From the cell containing the given text, extract its center point as (X, Y) coordinate. 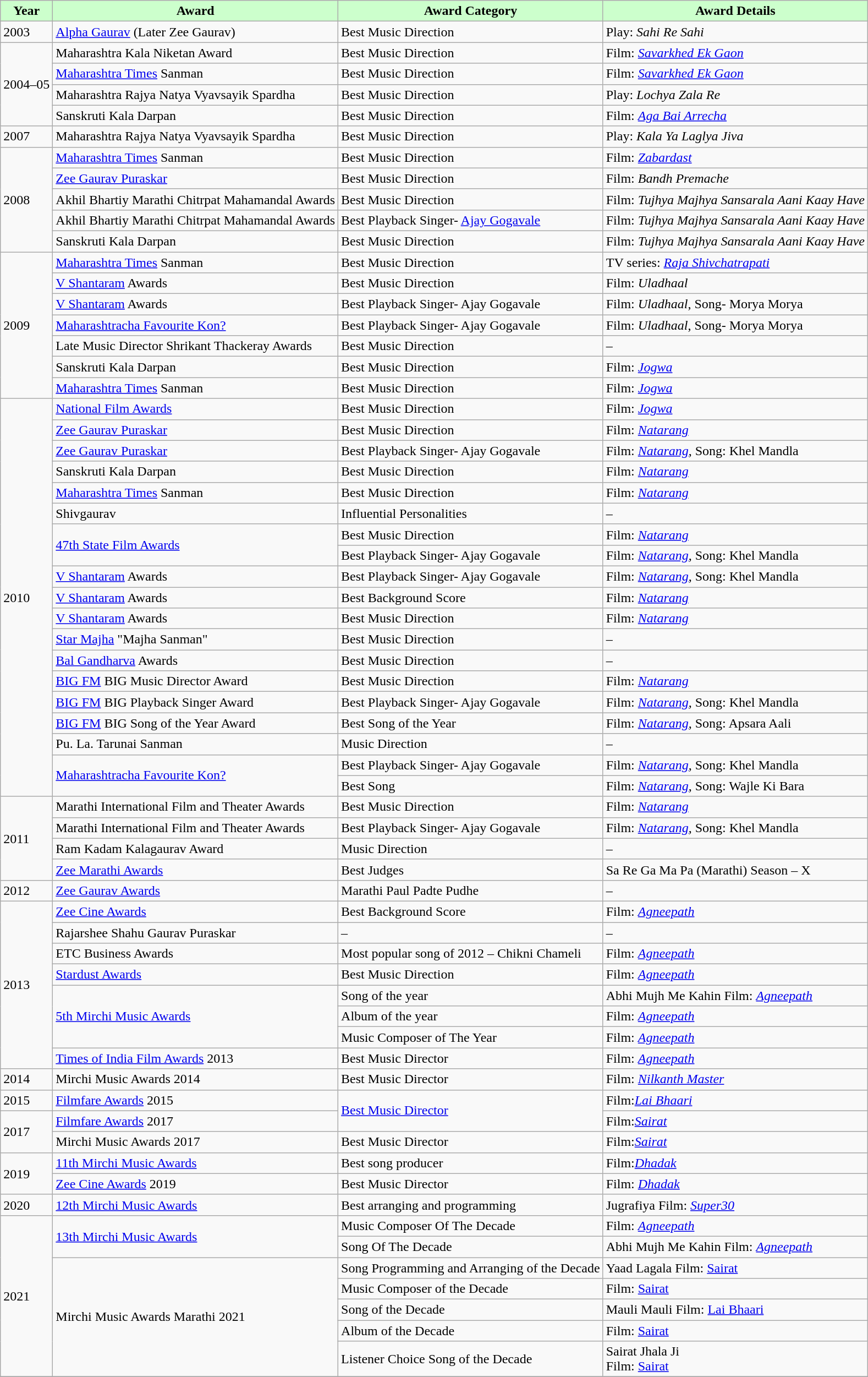
2017 (26, 1132)
Year (26, 11)
2004–05 (26, 84)
Best song producer (471, 1163)
Maharashtra Kala Niketan Award (196, 53)
2010 (26, 598)
BIG FM BIG Playback Singer Award (196, 702)
Music Composer Of The Decade (471, 1226)
11th Mirchi Music Awards (196, 1163)
Album of the Decade (471, 1331)
Pu. La. Tarunai Sanman (196, 744)
Zee Gaurav Awards (196, 890)
Play: Lochya Zala Re (735, 95)
Influential Personalities (471, 513)
Album of the year (471, 1017)
Film: Dhadak (735, 1184)
Music Composer of the Decade (471, 1289)
TV series: Raja Shivchatrapati (735, 263)
Best Song of the Year (471, 723)
Mirchi Music Awards Marathi 2021 (196, 1316)
Sairat Jhala JiFilm: Sairat (735, 1359)
Zee Cine Awards 2019 (196, 1184)
Star Majha "Majha Sanman" (196, 640)
12th Mirchi Music Awards (196, 1205)
2013 (26, 985)
Stardust Awards (196, 975)
47th State Film Awards (196, 545)
Best Judges (471, 870)
Most popular song of 2012 – Chikni Chameli (471, 954)
2009 (26, 325)
Film:Lai Bhaari (735, 1100)
Zee Marathi Awards (196, 870)
Bal Gandharva Awards (196, 660)
Song of the Decade (471, 1310)
2021 (26, 1296)
Song Of The Decade (471, 1247)
ETC Business Awards (196, 954)
2008 (26, 199)
BIG FM BIG Song of the Year Award (196, 723)
Shivgaurav (196, 513)
Marathi Paul Padte Pudhe (471, 890)
Film: Bandh Premache (735, 178)
2011 (26, 838)
2020 (26, 1205)
Award (196, 11)
Ram Kadam Kalagaurav Award (196, 849)
Film: Nilkanth Master (735, 1079)
Award Details (735, 11)
Times of India Film Awards 2013 (196, 1058)
2015 (26, 1100)
Song of the year (471, 996)
13th Mirchi Music Awards (196, 1236)
Music Composer of The Year (471, 1037)
Play: Sahi Re Sahi (735, 32)
Rajarshee Shahu Gaurav Puraskar (196, 933)
5th Mirchi Music Awards (196, 1017)
Song Programming and Arranging of the Decade (471, 1267)
Play: Kala Ya Laglya Jiva (735, 136)
Film: Aga Bai Arrecha (735, 116)
Sa Re Ga Ma Pa (Marathi) Season – X (735, 870)
2012 (26, 890)
Film: Natarang, Song: Wajle Ki Bara (735, 786)
2007 (26, 136)
Mirchi Music Awards 2017 (196, 1142)
Film:Dhadak (735, 1163)
Best Song (471, 786)
Jugrafiya Film: Super30 (735, 1205)
Mirchi Music Awards 2014 (196, 1079)
BIG FM BIG Music Director Award (196, 681)
Late Music Director Shrikant Thackeray Awards (196, 346)
2019 (26, 1173)
Award Category (471, 11)
Filmfare Awards 2015 (196, 1100)
Film: Natarang, Song: Apsara Aali (735, 723)
Yaad Lagala Film: Sairat (735, 1267)
Mauli Mauli Film: Lai Bhaari (735, 1310)
Alpha Gaurav (Later Zee Gaurav) (196, 32)
2003 (26, 32)
National Film Awards (196, 409)
Filmfare Awards 2017 (196, 1121)
Film: Uladhaal (735, 283)
Listener Choice Song of the Decade (471, 1359)
Film: Zabardast (735, 157)
2014 (26, 1079)
Best arranging and programming (471, 1205)
Zee Cine Awards (196, 911)
